Output the [X, Y] coordinate of the center of the cell containing the given text.  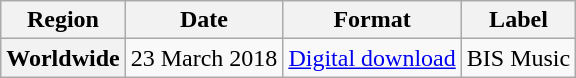
Date [204, 20]
BIS Music [518, 58]
23 March 2018 [204, 58]
Label [518, 20]
Region [63, 20]
Worldwide [63, 58]
Format [372, 20]
Digital download [372, 58]
